For the text-containing cell, return its midpoint in (X, Y) coordinate format. 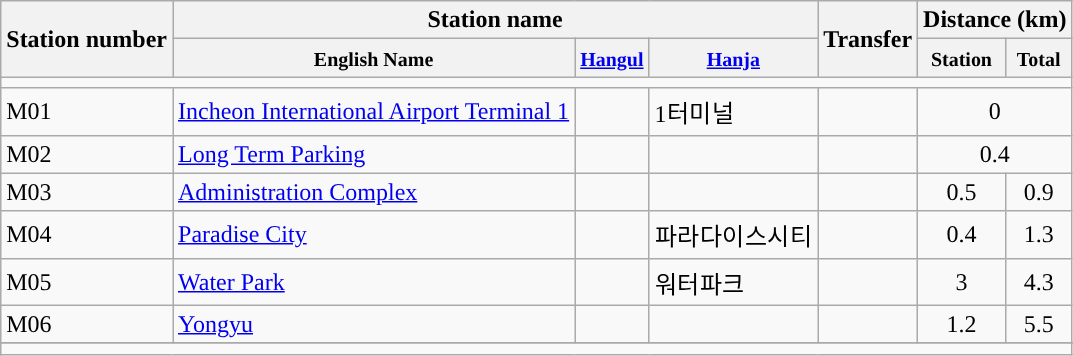
Incheon International Airport Terminal 1 (373, 112)
Yongyu (373, 324)
0 (995, 112)
Total (1038, 58)
1터미널 (734, 112)
5.5 (1038, 324)
M02 (87, 154)
Station (962, 58)
M01 (87, 112)
English Name (373, 58)
M05 (87, 282)
파라다이스시티 (734, 234)
0.9 (1038, 192)
Water Park (373, 282)
Administration Complex (373, 192)
Station name (494, 20)
M03 (87, 192)
Paradise City (373, 234)
Transfer (868, 39)
M04 (87, 234)
4.3 (1038, 282)
Hanja (734, 58)
Long Term Parking (373, 154)
0.5 (962, 192)
1.2 (962, 324)
3 (962, 282)
Distance (km) (995, 20)
워터파크 (734, 282)
Station number (87, 39)
1.3 (1038, 234)
Hangul (612, 58)
M06 (87, 324)
